Find where the given text appears and provide that cell's center as (x, y) coordinate. 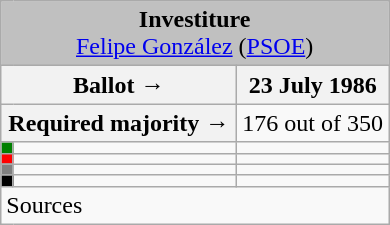
Required majority → (119, 123)
Ballot → (119, 85)
Sources (195, 205)
23 July 1986 (313, 85)
InvestitureFelipe González (PSOE) (195, 34)
176 out of 350 (313, 123)
